Locate the cell with the specified text and output its [x, y] center coordinate. 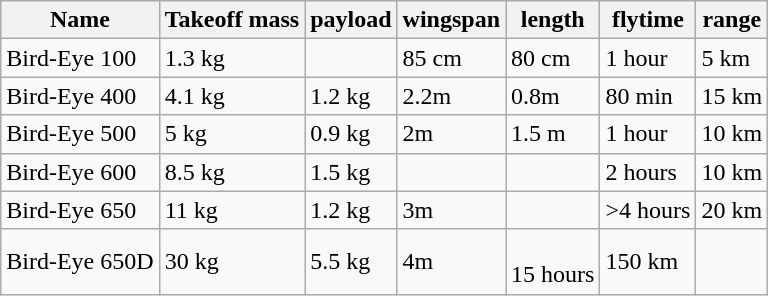
8.5 kg [232, 172]
Bird-Eye 500 [80, 134]
2m [451, 134]
Bird-Eye 650D [80, 262]
Bird-Eye 650 [80, 210]
range [732, 20]
0.8m [553, 96]
4m [451, 262]
1.3 kg [232, 58]
length [553, 20]
5 km [732, 58]
5 kg [232, 134]
80 cm [553, 58]
Bird-Eye 400 [80, 96]
payload [351, 20]
Bird-Eye 100 [80, 58]
>4 hours [648, 210]
150 km [648, 262]
80 min [648, 96]
3m [451, 210]
1.5 kg [351, 172]
30 kg [232, 262]
flytime [648, 20]
2 hours [648, 172]
wingspan [451, 20]
5.5 kg [351, 262]
0.9 kg [351, 134]
11 kg [232, 210]
15 hours [553, 262]
Bird-Eye 600 [80, 172]
1.5 m [553, 134]
85 cm [451, 58]
15 km [732, 96]
Name [80, 20]
2.2m [451, 96]
4.1 kg [232, 96]
20 km [732, 210]
Takeoff mass [232, 20]
